Locate the cell with the specified text and output its (x, y) center coordinate. 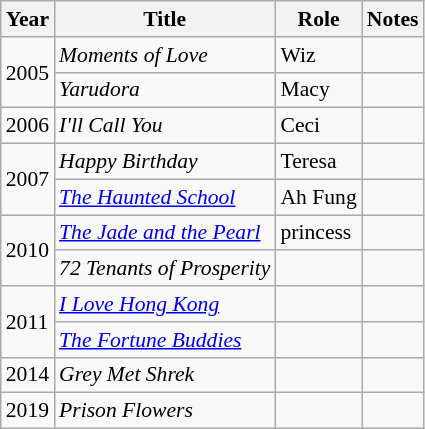
2005 (28, 72)
Year (28, 19)
2006 (28, 126)
2007 (28, 180)
Moments of Love (164, 55)
Happy Birthday (164, 162)
The Jade and the Pearl (164, 233)
2011 (28, 322)
The Haunted School (164, 197)
Notes (393, 19)
72 Tenants of Prosperity (164, 269)
2014 (28, 375)
Role (318, 19)
Wiz (318, 55)
Ceci (318, 126)
Grey Met Shrek (164, 375)
Ah Fung (318, 197)
The Fortune Buddies (164, 340)
2010 (28, 250)
Macy (318, 90)
Yarudora (164, 90)
2019 (28, 411)
I'll Call You (164, 126)
Prison Flowers (164, 411)
Title (164, 19)
Teresa (318, 162)
I Love Hong Kong (164, 304)
princess (318, 233)
